Pinpoint the cell where the given text exists, returning its (x, y) midpoint coordinate. 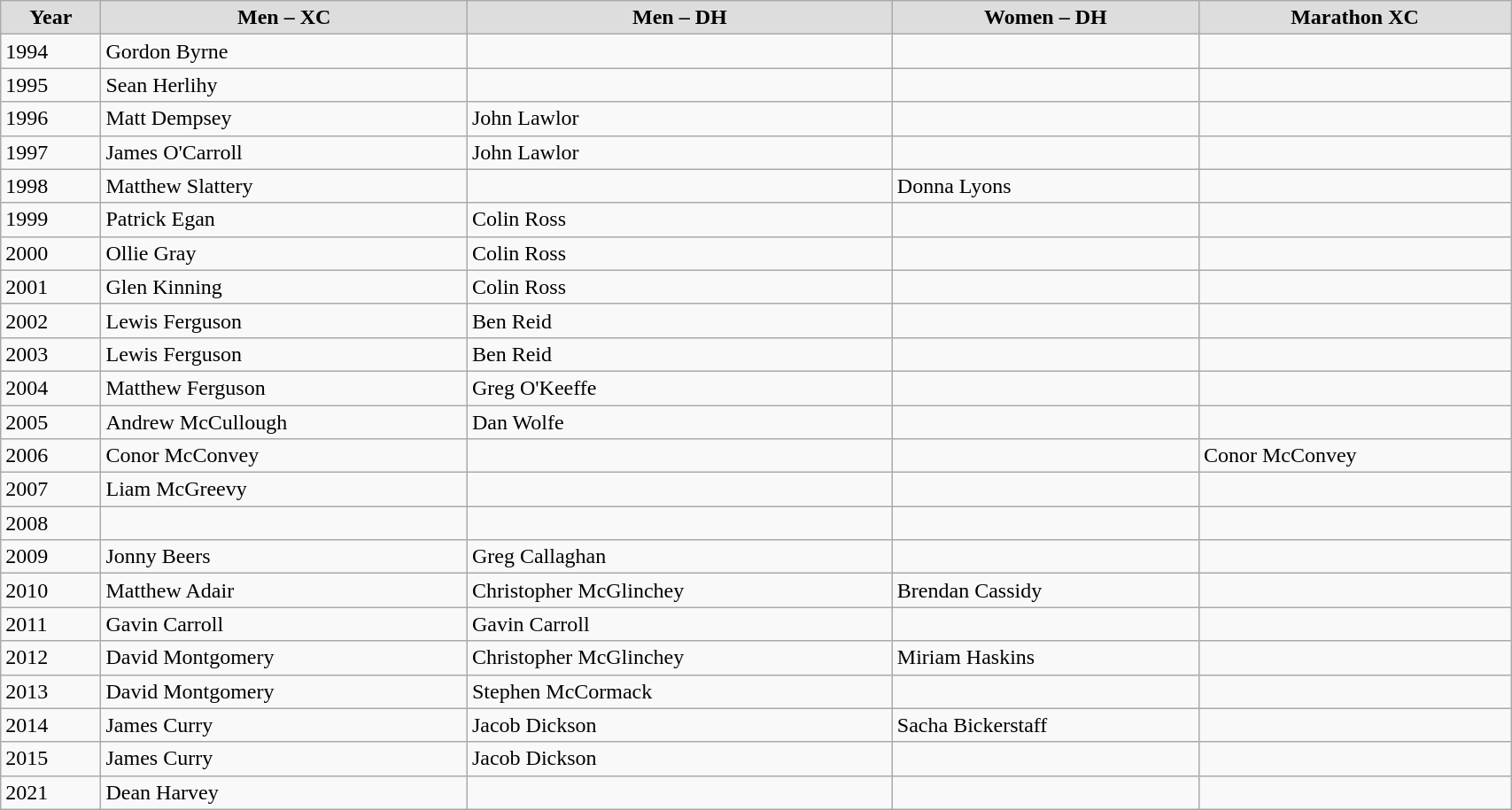
1998 (51, 186)
Jonny Beers (283, 557)
Gordon Byrne (283, 51)
2013 (51, 691)
Men – DH (679, 18)
Brendan Cassidy (1045, 590)
2011 (51, 624)
Sean Herlihy (283, 85)
2014 (51, 725)
2001 (51, 287)
Marathon XC (1354, 18)
Dean Harvey (283, 792)
Andrew McCullough (283, 422)
1999 (51, 220)
Women – DH (1045, 18)
Men – XC (283, 18)
Greg O'Keeffe (679, 388)
Ollie Gray (283, 253)
2005 (51, 422)
Stephen McCormack (679, 691)
Dan Wolfe (679, 422)
Miriam Haskins (1045, 658)
2021 (51, 792)
Matthew Slattery (283, 186)
Year (51, 18)
Liam McGreevy (283, 490)
2012 (51, 658)
2000 (51, 253)
Donna Lyons (1045, 186)
Matt Dempsey (283, 119)
1996 (51, 119)
2004 (51, 388)
James O'Carroll (283, 152)
2002 (51, 320)
Sacha Bickerstaff (1045, 725)
1995 (51, 85)
Glen Kinning (283, 287)
2009 (51, 557)
2015 (51, 759)
1994 (51, 51)
2006 (51, 456)
2008 (51, 523)
Matthew Adair (283, 590)
2010 (51, 590)
Greg Callaghan (679, 557)
Patrick Egan (283, 220)
2007 (51, 490)
2003 (51, 354)
1997 (51, 152)
Matthew Ferguson (283, 388)
